Pinpoint the cell where the given text exists, returning its [X, Y] midpoint coordinate. 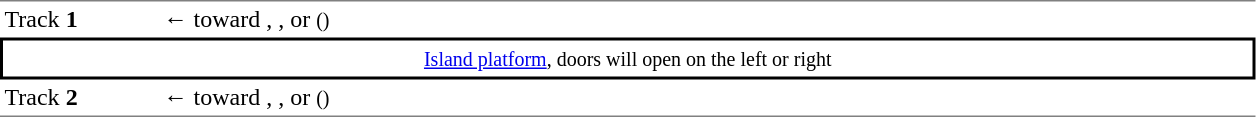
← toward , , or () [707, 19]
Track 1 [80, 19]
Island platform, doors will open on the left or right [628, 59]
